Output the (x, y) coordinate of the center of the cell containing the given text.  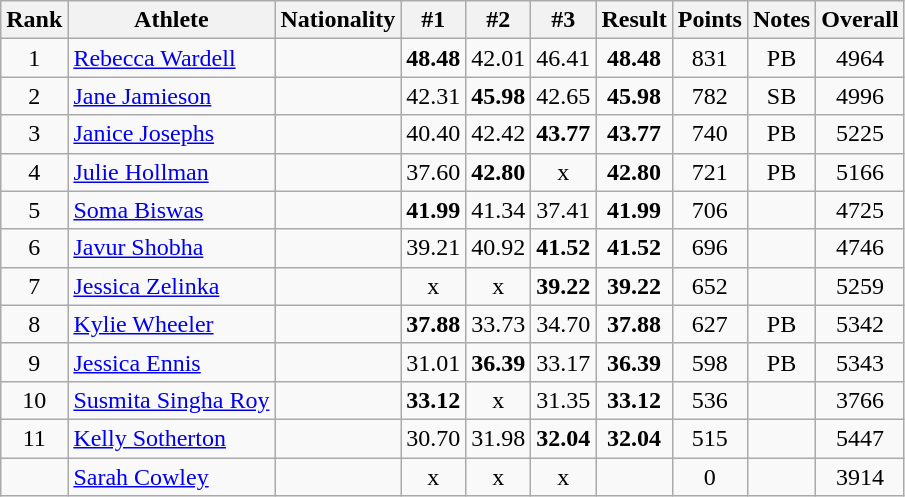
Janice Josephs (172, 134)
SB (781, 96)
31.01 (434, 362)
706 (710, 210)
5225 (860, 134)
41.34 (498, 210)
46.41 (564, 58)
3766 (860, 400)
5166 (860, 172)
37.41 (564, 210)
Rebecca Wardell (172, 58)
696 (710, 248)
Soma Biswas (172, 210)
#3 (564, 20)
42.65 (564, 96)
5343 (860, 362)
Susmita Singha Roy (172, 400)
Points (710, 20)
Kylie Wheeler (172, 324)
Result (634, 20)
Jessica Zelinka (172, 286)
34.70 (564, 324)
9 (34, 362)
652 (710, 286)
4 (34, 172)
598 (710, 362)
Kelly Sotherton (172, 438)
515 (710, 438)
42.31 (434, 96)
39.21 (434, 248)
42.01 (498, 58)
Overall (860, 20)
31.35 (564, 400)
740 (710, 134)
721 (710, 172)
627 (710, 324)
31.98 (498, 438)
0 (710, 477)
3914 (860, 477)
Sarah Cowley (172, 477)
42.42 (498, 134)
2 (34, 96)
831 (710, 58)
8 (34, 324)
536 (710, 400)
#2 (498, 20)
11 (34, 438)
40.40 (434, 134)
Julie Hollman (172, 172)
Jane Jamieson (172, 96)
4746 (860, 248)
40.92 (498, 248)
Jessica Ennis (172, 362)
782 (710, 96)
33.73 (498, 324)
#1 (434, 20)
Javur Shobha (172, 248)
33.17 (564, 362)
37.60 (434, 172)
4996 (860, 96)
6 (34, 248)
10 (34, 400)
4964 (860, 58)
4725 (860, 210)
Notes (781, 20)
Athlete (172, 20)
5259 (860, 286)
5 (34, 210)
5342 (860, 324)
3 (34, 134)
5447 (860, 438)
Nationality (338, 20)
Rank (34, 20)
1 (34, 58)
7 (34, 286)
30.70 (434, 438)
